Identify which cell holds the provided text, then report its [x, y] central coordinate. 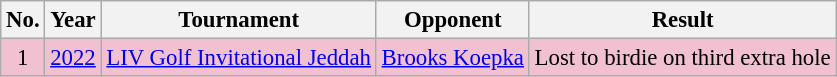
Opponent [452, 20]
LIV Golf Invitational Jeddah [238, 58]
Year [73, 20]
1 [23, 58]
2022 [73, 58]
Result [682, 20]
Brooks Koepka [452, 58]
Lost to birdie on third extra hole [682, 58]
No. [23, 20]
Tournament [238, 20]
